Output the [X, Y] coordinate of the center of the cell containing the given text.  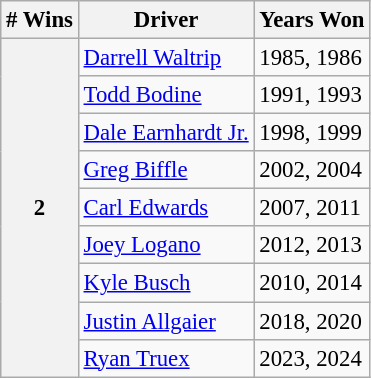
Driver [166, 20]
# Wins [40, 20]
Kyle Busch [166, 283]
Carl Edwards [166, 208]
Darrell Waltrip [166, 58]
Years Won [312, 20]
Greg Biffle [166, 170]
Joey Logano [166, 245]
2007, 2011 [312, 208]
1985, 1986 [312, 58]
2002, 2004 [312, 170]
2023, 2024 [312, 358]
Todd Bodine [166, 95]
2 [40, 208]
Justin Allgaier [166, 321]
2018, 2020 [312, 321]
Ryan Truex [166, 358]
2010, 2014 [312, 283]
2012, 2013 [312, 245]
1998, 1999 [312, 133]
1991, 1993 [312, 95]
Dale Earnhardt Jr. [166, 133]
